Return the [x, y] coordinate for the center point of the cell that contains the specified text.  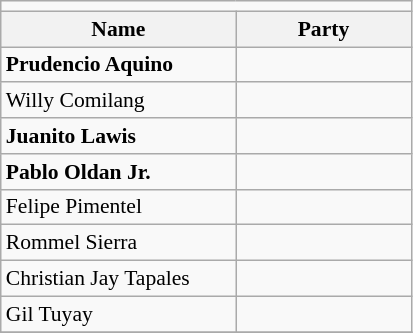
Willy Comilang [118, 101]
Name [118, 29]
Pablo Oldan Jr. [118, 172]
Christian Jay Tapales [118, 279]
Rommel Sierra [118, 243]
Felipe Pimentel [118, 207]
Gil Tuyay [118, 314]
Party [324, 29]
Prudencio Aquino [118, 65]
Juanito Lawis [118, 136]
